Find where the given text appears and provide that cell's center as (x, y) coordinate. 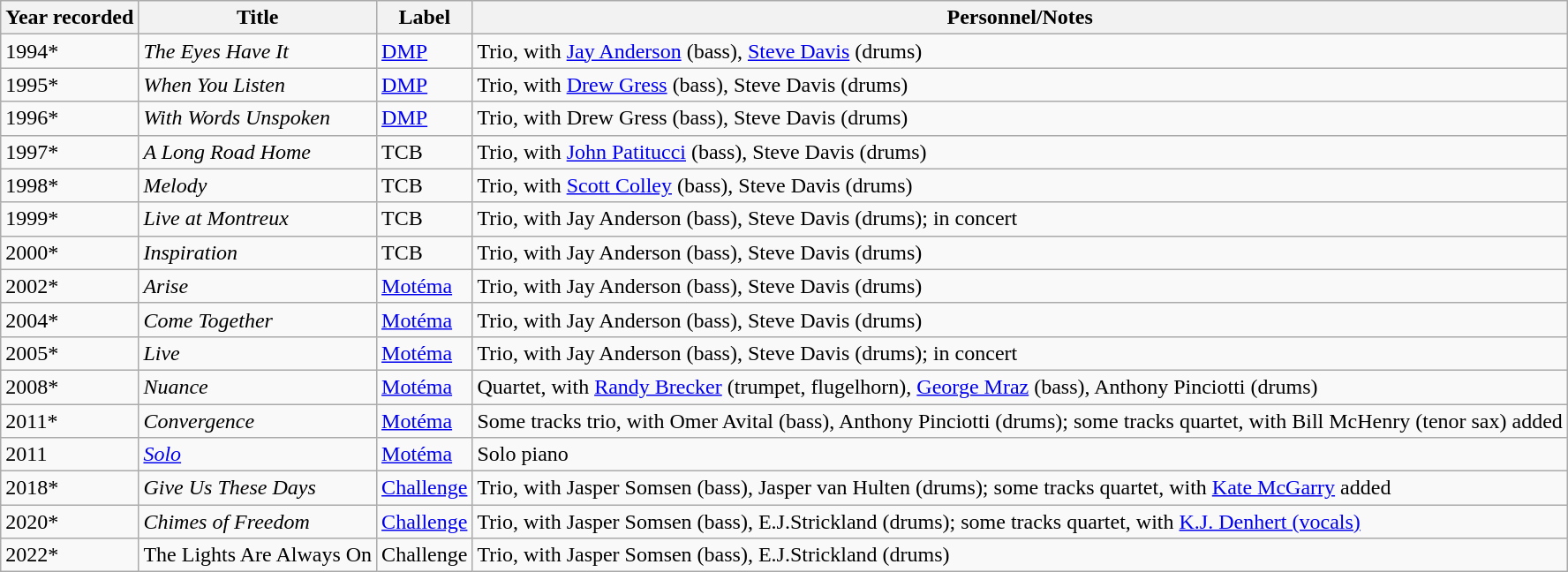
Live (258, 353)
Solo (258, 455)
The Lights Are Always On (258, 555)
2005* (70, 353)
2020* (70, 522)
2018* (70, 488)
Year recorded (70, 18)
Inspiration (258, 252)
1999* (70, 219)
Title (258, 18)
When You Listen (258, 85)
1998* (70, 185)
Trio, with Jasper Somsen (bass), Jasper van Hulten (drums); some tracks quartet, with Kate McGarry added (1020, 488)
Come Together (258, 320)
2002* (70, 286)
Melody (258, 185)
2000* (70, 252)
Nuance (258, 387)
2022* (70, 555)
1996* (70, 118)
Give Us These Days (258, 488)
1995* (70, 85)
Label (425, 18)
Trio, with Jasper Somsen (bass), E.J.Strickland (drums); some tracks quartet, with K.J. Denhert (vocals) (1020, 522)
1994* (70, 51)
With Words Unspoken (258, 118)
A Long Road Home (258, 152)
Trio, with John Patitucci (bass), Steve Davis (drums) (1020, 152)
The Eyes Have It (258, 51)
Chimes of Freedom (258, 522)
Personnel/Notes (1020, 18)
Trio, with Scott Colley (bass), Steve Davis (drums) (1020, 185)
Trio, with Jasper Somsen (bass), E.J.Strickland (drums) (1020, 555)
2004* (70, 320)
Quartet, with Randy Brecker (trumpet, flugelhorn), George Mraz (bass), Anthony Pinciotti (drums) (1020, 387)
2011 (70, 455)
2011* (70, 421)
2008* (70, 387)
Arise (258, 286)
1997* (70, 152)
Live at Montreux (258, 219)
Some tracks trio, with Omer Avital (bass), Anthony Pinciotti (drums); some tracks quartet, with Bill McHenry (tenor sax) added (1020, 421)
Convergence (258, 421)
Solo piano (1020, 455)
